For the text-containing cell, return its midpoint in (X, Y) coordinate format. 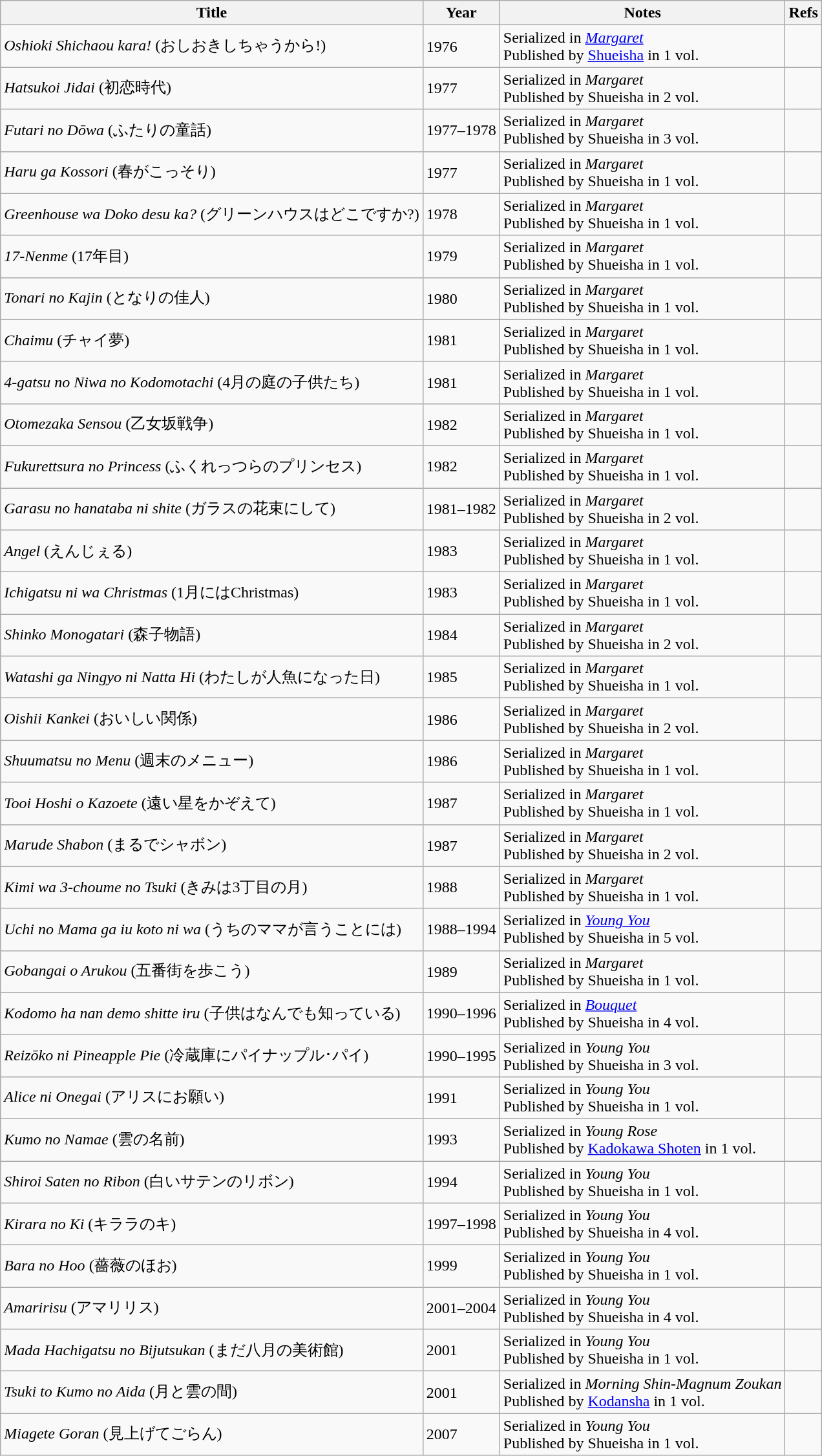
Tooi Hoshi o Kazoete (遠い星をかぞえて) (212, 803)
1988 (461, 887)
1997–1998 (461, 1225)
Gobangai o Arukou (五番街を歩こう) (212, 971)
1994 (461, 1182)
1984 (461, 635)
Haru ga Kossori (春がこっそり) (212, 172)
Mada Hachigatsu no Bijutsukan (まだ八月の美術館) (212, 1350)
Serialized in Morning Shin-Magnum ZoukanPublished by Kodansha in 1 vol. (642, 1393)
1979 (461, 256)
Miagete Goran (見上げてごらん) (212, 1434)
Kirara no Ki (キララのキ) (212, 1225)
Serialized in MargaretPublished by Shueisha in 3 vol. (642, 131)
Shinko Monogatari (森子物語) (212, 635)
Shuumatsu no Menu (週末のメニュー) (212, 762)
Year (461, 13)
1993 (461, 1139)
Shiroi Saten no Ribon (白いサテンのリボン) (212, 1182)
Chaimu (チャイ夢) (212, 340)
1988–1994 (461, 930)
2001–2004 (461, 1309)
Uchi no Mama ga iu koto ni wa (うちのママが言うことには) (212, 930)
1978 (461, 215)
Bara no Hoo (薔薇のほお) (212, 1266)
1991 (461, 1098)
2007 (461, 1434)
Serialized in Young RosePublished by Kadokawa Shoten in 1 vol. (642, 1139)
17-Nenme (17年目) (212, 256)
Oshioki Shichaou kara! (おしおきしちゃうから!) (212, 47)
1980 (461, 299)
1990–1995 (461, 1055)
Tsuki to Kumo no Aida (月と雲の間) (212, 1393)
1989 (461, 971)
Serialized in BouquetPublished by Shueisha in 4 vol. (642, 1014)
Kimi wa 3-choume no Tsuki (きみは3丁目の月) (212, 887)
Reizōko ni Pineapple Pie (冷蔵庫にパイナップル･パイ) (212, 1055)
Ichigatsu ni wa Christmas (1月にはChristmas) (212, 594)
Refs (803, 13)
Serialized in Young YouPublished by Shueisha in 3 vol. (642, 1055)
Marude Shabon (まるでシャボン) (212, 846)
Amaririsu (アマリリス) (212, 1309)
Otomezaka Sensou (乙女坂戦争) (212, 424)
4-gatsu no Niwa no Kodomotachi (4月の庭の子供たち) (212, 383)
Futari no Dōwa (ふたりの童話) (212, 131)
Kumo no Namae (雲の名前) (212, 1139)
Greenhouse wa Doko desu ka? (グリーンハウスはどこですか?) (212, 215)
1976 (461, 47)
Angel (えんじぇる) (212, 551)
Tonari no Kajin (となりの佳人) (212, 299)
Kodomo ha nan demo shitte iru (子供はなんでも知っている) (212, 1014)
Hatsukoi Jidai (初恋時代) (212, 88)
Title (212, 13)
Watashi ga Ningyo ni Natta Hi (わたしが人魚になった日) (212, 678)
1985 (461, 678)
1977–1978 (461, 131)
Serialized in Young YouPublished by Shueisha in 5 vol. (642, 930)
Alice ni Onegai (アリスにお願い) (212, 1098)
Fukurettsura no Princess (ふくれっつらのプリンセス) (212, 467)
Garasu no hanataba ni shite (ガラスの花束にして) (212, 508)
1999 (461, 1266)
Oishii Kankei (おいしい関係) (212, 719)
1981–1982 (461, 508)
Notes (642, 13)
1990–1996 (461, 1014)
